Return (X, Y) of the center of cell containing provided text 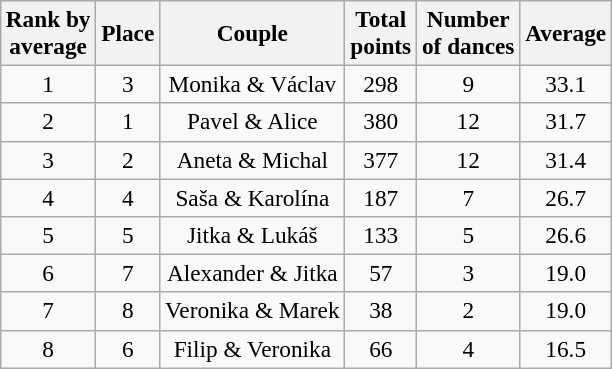
Saša & Karolína (252, 198)
Totalpoints (381, 34)
Monika & Václav (252, 85)
Jitka & Lukáš (252, 236)
38 (381, 311)
66 (381, 349)
Couple (252, 34)
Average (566, 34)
26.7 (566, 198)
16.5 (566, 349)
Alexander & Jitka (252, 273)
31.4 (566, 160)
Pavel & Alice (252, 122)
31.7 (566, 122)
Place (128, 34)
33.1 (566, 85)
187 (381, 198)
380 (381, 122)
Filip & Veronika (252, 349)
57 (381, 273)
298 (381, 85)
133 (381, 236)
377 (381, 160)
Rank byaverage (48, 34)
Numberof dances (468, 34)
9 (468, 85)
Veronika & Marek (252, 311)
Aneta & Michal (252, 160)
26.6 (566, 236)
